Output the (x, y) coordinate of the center of the cell containing the given text.  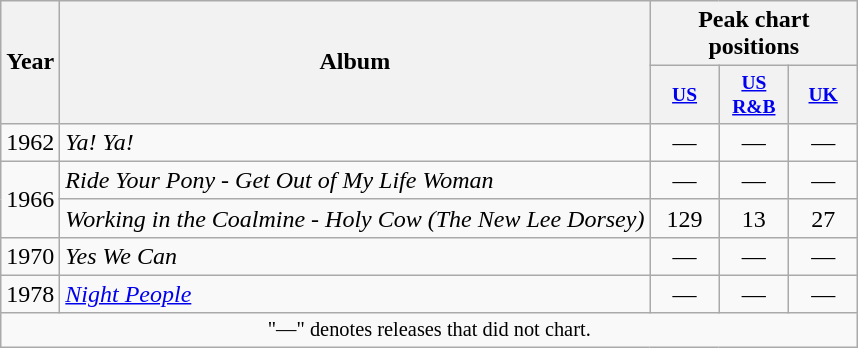
Yes We Can (355, 256)
27 (822, 218)
1962 (30, 142)
Ya! Ya! (355, 142)
US (684, 94)
Working in the Coalmine - Holy Cow (The New Lee Dorsey) (355, 218)
Year (30, 62)
129 (684, 218)
1970 (30, 256)
US R&B (754, 94)
Album (355, 62)
13 (754, 218)
1966 (30, 199)
1978 (30, 294)
Night People (355, 294)
Ride Your Pony - Get Out of My Life Woman (355, 180)
Peak chart positions (754, 34)
"—" denotes releases that did not chart. (430, 330)
UK (822, 94)
